Identify which cell holds the provided text, then report its (x, y) central coordinate. 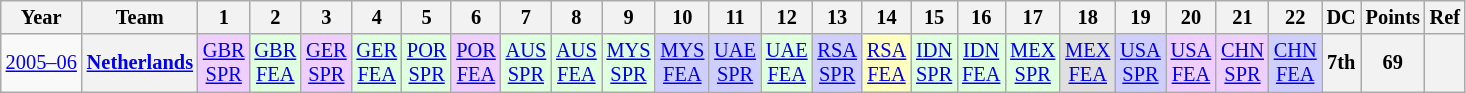
Year (42, 17)
GERSPR (326, 63)
RSAFEA (886, 63)
12 (787, 17)
MYSSPR (629, 63)
AUSSPR (526, 63)
IDNSPR (934, 63)
15 (934, 17)
Points (1393, 17)
UAEFEA (787, 63)
PORSPR (426, 63)
10 (682, 17)
6 (476, 17)
MEXSPR (1032, 63)
DC (1342, 17)
RSASPR (836, 63)
13 (836, 17)
8 (576, 17)
Team (140, 17)
USASPR (1140, 63)
1 (224, 17)
5 (426, 17)
17 (1032, 17)
Ref (1445, 17)
7 (526, 17)
22 (1296, 17)
GBRSPR (224, 63)
20 (1191, 17)
7th (1342, 63)
IDNFEA (981, 63)
3 (326, 17)
Netherlands (140, 63)
11 (735, 17)
69 (1393, 63)
GERFEA (377, 63)
2 (276, 17)
2005–06 (42, 63)
PORFEA (476, 63)
GBRFEA (276, 63)
CHNFEA (1296, 63)
14 (886, 17)
16 (981, 17)
18 (1088, 17)
CHNSPR (1242, 63)
MEXFEA (1088, 63)
4 (377, 17)
UAESPR (735, 63)
21 (1242, 17)
MYSFEA (682, 63)
19 (1140, 17)
9 (629, 17)
AUSFEA (576, 63)
USAFEA (1191, 63)
